For the text-containing cell, return its midpoint in (x, y) coordinate format. 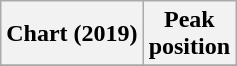
Chart (2019) (72, 34)
Peakposition (189, 34)
